Determine the [x, y] coordinate at the center of the cell enclosing the given text.  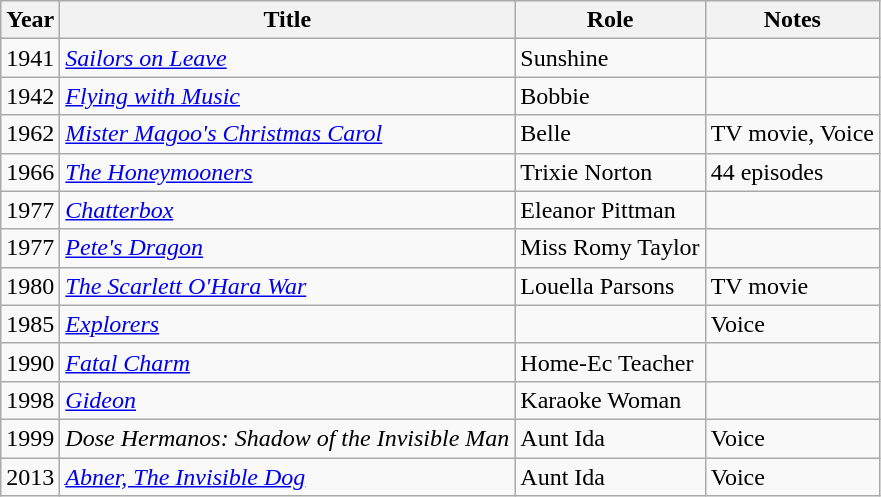
TV movie, Voice [792, 134]
Louella Parsons [610, 286]
1980 [30, 286]
The Honeymooners [288, 172]
1962 [30, 134]
44 episodes [792, 172]
1990 [30, 362]
1966 [30, 172]
Eleanor Pittman [610, 210]
Home-Ec Teacher [610, 362]
Pete's Dragon [288, 248]
Title [288, 20]
1985 [30, 324]
Gideon [288, 400]
Miss Romy Taylor [610, 248]
Year [30, 20]
Sailors on Leave [288, 58]
Explorers [288, 324]
Dose Hermanos: Shadow of the Invisible Man [288, 438]
1942 [30, 96]
Abner, The Invisible Dog [288, 477]
1999 [30, 438]
Bobbie [610, 96]
Sunshine [610, 58]
2013 [30, 477]
The Scarlett O'Hara War [288, 286]
Trixie Norton [610, 172]
TV movie [792, 286]
Chatterbox [288, 210]
Role [610, 20]
Karaoke Woman [610, 400]
Belle [610, 134]
1941 [30, 58]
Flying with Music [288, 96]
1998 [30, 400]
Fatal Charm [288, 362]
Notes [792, 20]
Mister Magoo's Christmas Carol [288, 134]
